Search for the cell housing the specified text and yield its (x, y) center coordinate. 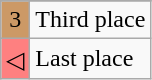
Third place (90, 20)
Last place (90, 59)
◁ (16, 59)
3 (16, 20)
